Identify which cell holds the provided text, then report its [X, Y] central coordinate. 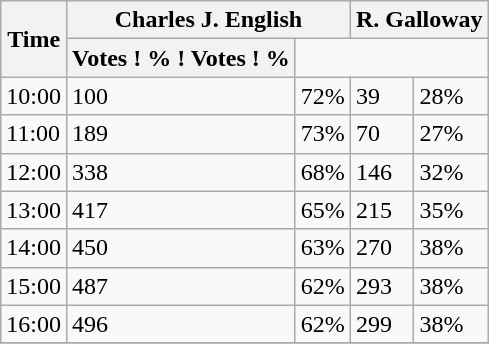
R. Galloway [419, 20]
10:00 [34, 96]
146 [382, 172]
16:00 [34, 324]
35% [451, 210]
27% [451, 134]
215 [382, 210]
28% [451, 96]
Votes ! % ! Votes ! % [180, 58]
70 [382, 134]
487 [180, 286]
189 [180, 134]
63% [322, 248]
39 [382, 96]
65% [322, 210]
496 [180, 324]
Time [34, 39]
12:00 [34, 172]
338 [180, 172]
417 [180, 210]
13:00 [34, 210]
32% [451, 172]
450 [180, 248]
72% [322, 96]
14:00 [34, 248]
73% [322, 134]
15:00 [34, 286]
11:00 [34, 134]
Charles J. English [208, 20]
299 [382, 324]
100 [180, 96]
68% [322, 172]
270 [382, 248]
293 [382, 286]
